Provide the (x, y) coordinate of the cell's center where the given text is located.  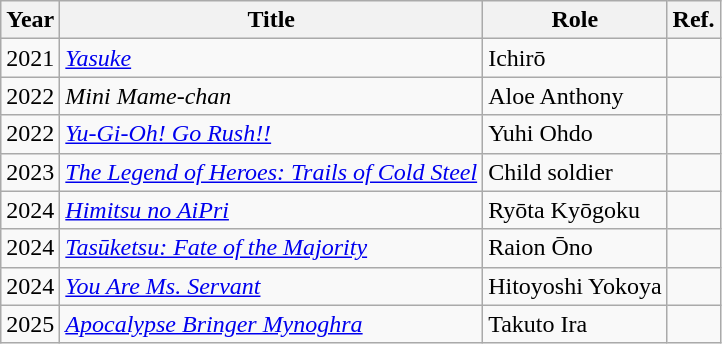
Ref. (694, 20)
Ryōta Kyōgoku (575, 210)
The Legend of Heroes: Trails of Cold Steel (272, 172)
Year (30, 20)
You Are Ms. Servant (272, 286)
Tasūketsu: Fate of the Majority (272, 248)
Hitoyoshi Yokoya (575, 286)
Yuhi Ohdo (575, 134)
Role (575, 20)
Aloe Anthony (575, 96)
Takuto Ira (575, 324)
2023 (30, 172)
Title (272, 20)
Raion Ōno (575, 248)
Mini Mame-chan (272, 96)
Apocalypse Bringer Mynoghra (272, 324)
Yu-Gi-Oh! Go Rush!! (272, 134)
Himitsu no AiPri (272, 210)
2025 (30, 324)
2021 (30, 58)
Yasuke (272, 58)
Ichirō (575, 58)
Child soldier (575, 172)
